From the cell containing the given text, extract its center point as (x, y) coordinate. 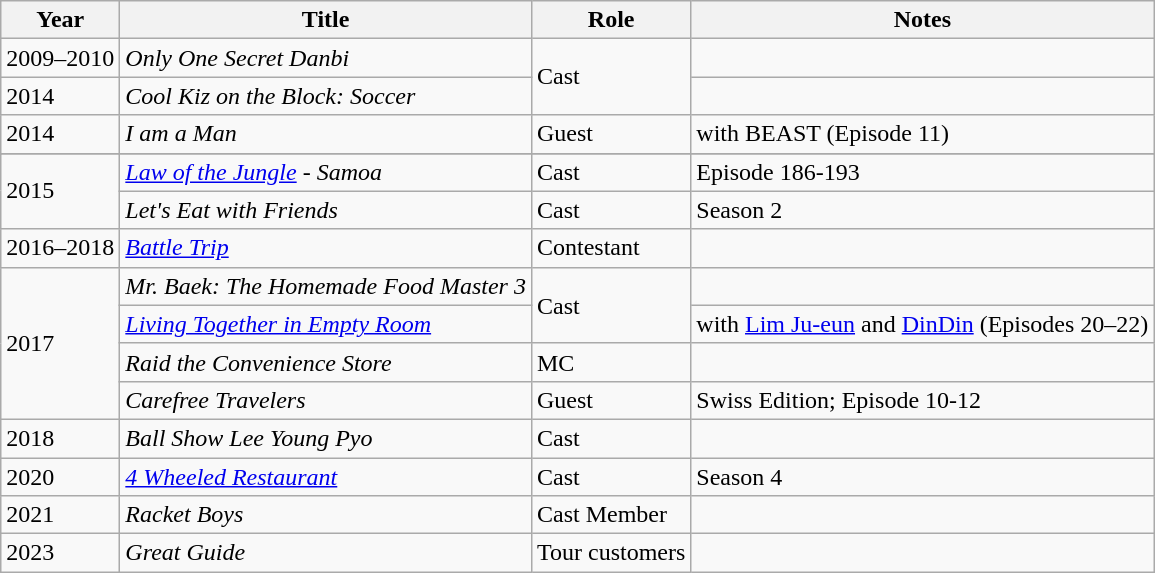
Tour customers (610, 553)
Carefree Travelers (326, 400)
Season 2 (922, 210)
2009–2010 (60, 58)
Year (60, 20)
with BEAST (Episode 11) (922, 134)
MC (610, 362)
2017 (60, 343)
Battle Trip (326, 248)
Mr. Baek: The Homemade Food Master 3 (326, 286)
Living Together in Empty Room (326, 324)
Raid the Convenience Store (326, 362)
Cast Member (610, 515)
Only One Secret Danbi (326, 58)
Season 4 (922, 477)
with Lim Ju-eun and DinDin (Episodes 20–22) (922, 324)
2018 (60, 438)
2020 (60, 477)
2021 (60, 515)
2016–2018 (60, 248)
Swiss Edition; Episode 10-12 (922, 400)
Notes (922, 20)
Cool Kiz on the Block: Soccer (326, 96)
Contestant (610, 248)
2015 (60, 191)
I am a Man (326, 134)
Let's Eat with Friends (326, 210)
Role (610, 20)
2023 (60, 553)
Ball Show Lee Young Pyo (326, 438)
Title (326, 20)
Law of the Jungle - Samoa (326, 172)
Racket Boys (326, 515)
Great Guide (326, 553)
4 Wheeled Restaurant (326, 477)
Episode 186-193 (922, 172)
